Locate the cell with the specified text and output its [x, y] center coordinate. 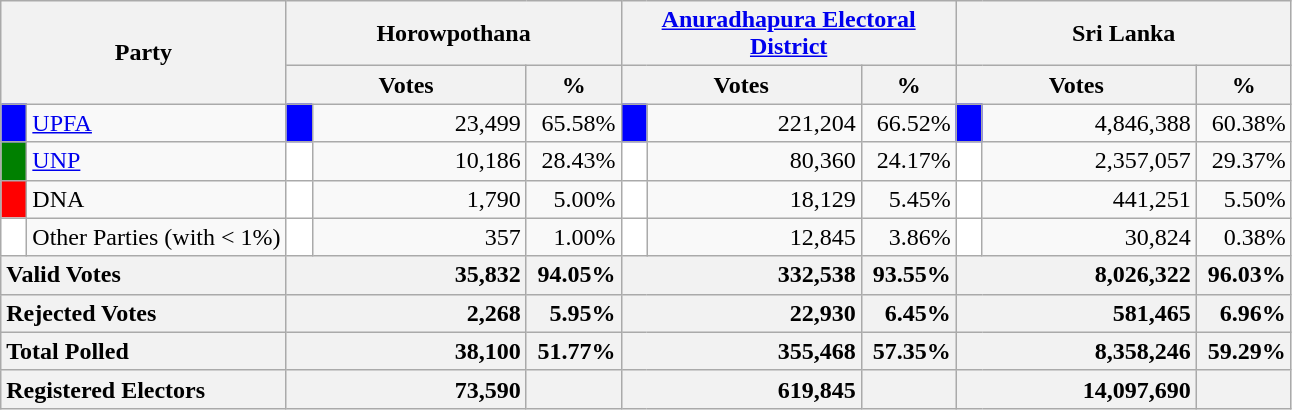
Party [144, 52]
73,590 [406, 389]
5.00% [574, 199]
35,832 [406, 275]
30,824 [1089, 237]
59.29% [1244, 351]
Anuradhapura Electoral District [788, 34]
66.52% [908, 123]
355,468 [741, 351]
4,846,388 [1089, 123]
60.38% [1244, 123]
441,251 [1089, 199]
Other Parties (with < 1%) [156, 237]
22,930 [741, 313]
6.45% [908, 313]
581,465 [1076, 313]
UNP [156, 161]
619,845 [741, 389]
93.55% [908, 275]
Registered Electors [144, 389]
DNA [156, 199]
5.50% [1244, 199]
57.35% [908, 351]
96.03% [1244, 275]
8,026,322 [1076, 275]
14,097,690 [1076, 389]
2,268 [406, 313]
Total Polled [144, 351]
38,100 [406, 351]
332,538 [741, 275]
Rejected Votes [144, 313]
10,186 [419, 161]
29.37% [1244, 161]
80,360 [754, 161]
Sri Lanka [1124, 34]
221,204 [754, 123]
2,357,057 [1089, 161]
Horowpothana [454, 34]
1,790 [419, 199]
Valid Votes [144, 275]
3.86% [908, 237]
65.58% [574, 123]
5.95% [574, 313]
357 [419, 237]
28.43% [574, 161]
12,845 [754, 237]
51.77% [574, 351]
94.05% [574, 275]
5.45% [908, 199]
8,358,246 [1076, 351]
23,499 [419, 123]
0.38% [1244, 237]
18,129 [754, 199]
UPFA [156, 123]
1.00% [574, 237]
24.17% [908, 161]
6.96% [1244, 313]
